Capture the cell that displays the provided text and extract its [X, Y] central coordinate. 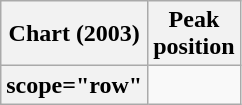
Peakposition [194, 34]
scope="row" [74, 85]
Chart (2003) [74, 34]
